Output the (X, Y) coordinate of the center of the cell containing the given text.  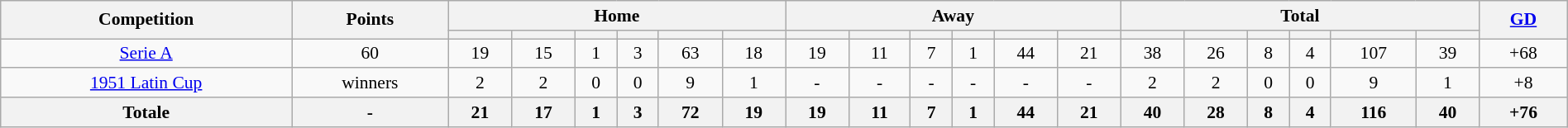
72 (690, 112)
28 (1216, 112)
18 (754, 53)
+76 (1523, 112)
38 (1153, 53)
63 (690, 53)
Total (1300, 16)
39 (1447, 53)
Home (617, 16)
+8 (1523, 83)
116 (1373, 112)
Competition (146, 20)
Points (370, 20)
Totale (146, 112)
17 (544, 112)
Serie A (146, 53)
26 (1216, 53)
60 (370, 53)
107 (1373, 53)
Away (954, 16)
+68 (1523, 53)
winners (370, 83)
15 (544, 53)
1951 Latin Cup (146, 83)
GD (1523, 20)
